Provide the [X, Y] coordinate of the cell's center where the given text is located.  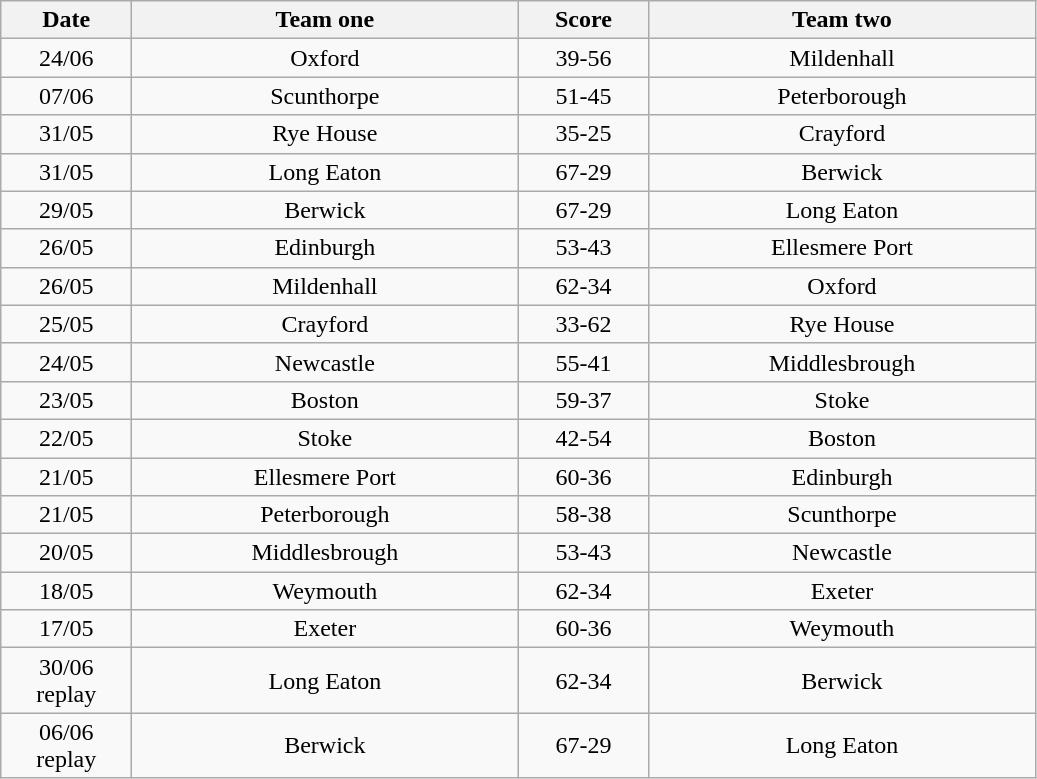
Date [66, 20]
55-41 [584, 362]
24/06 [66, 58]
30/06replay [66, 680]
Team two [842, 20]
07/06 [66, 96]
29/05 [66, 210]
06/06replay [66, 746]
25/05 [66, 324]
22/05 [66, 438]
39-56 [584, 58]
18/05 [66, 591]
24/05 [66, 362]
58-38 [584, 515]
23/05 [66, 400]
59-37 [584, 400]
Score [584, 20]
35-25 [584, 134]
42-54 [584, 438]
33-62 [584, 324]
17/05 [66, 629]
51-45 [584, 96]
Team one [325, 20]
20/05 [66, 553]
